Pinpoint the cell where the given text exists, returning its [x, y] midpoint coordinate. 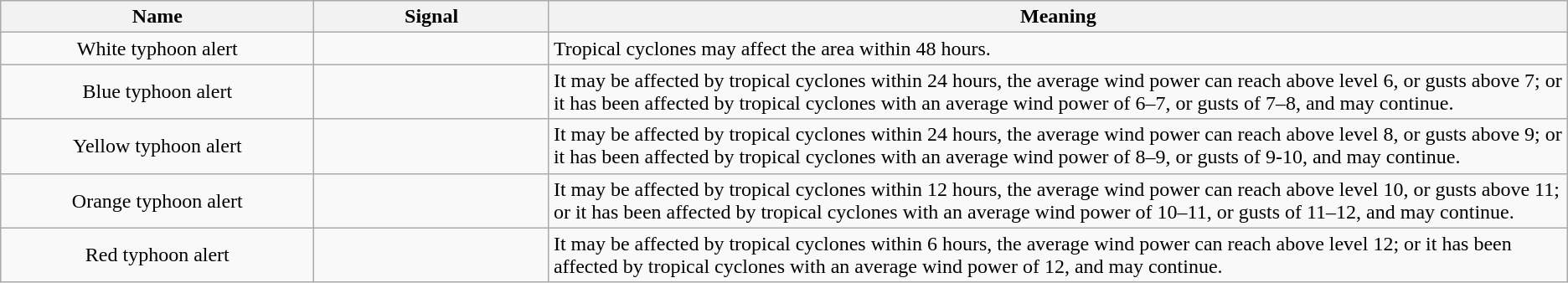
Tropical cyclones may affect the area within 48 hours. [1058, 49]
Yellow typhoon alert [157, 146]
Orange typhoon alert [157, 201]
Red typhoon alert [157, 255]
Blue typhoon alert [157, 92]
Name [157, 17]
White typhoon alert [157, 49]
Meaning [1058, 17]
Signal [432, 17]
